From the cell containing the given text, extract its center point as (x, y) coordinate. 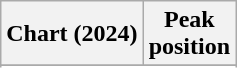
Peakposition (189, 34)
Chart (2024) (72, 34)
